Return the (X, Y) coordinate for the center point of the cell that contains the specified text.  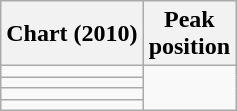
Peak position (189, 34)
Chart (2010) (72, 34)
